Scan for the cell matching the given text and deliver its [x, y] coordinate at center. 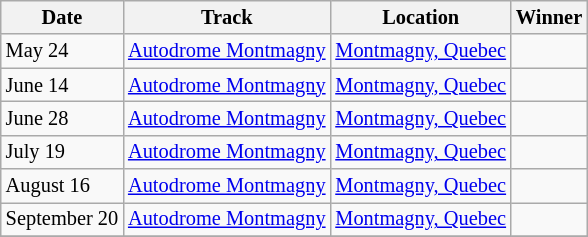
July 19 [62, 152]
Winner [549, 17]
June 28 [62, 118]
Location [420, 17]
August 16 [62, 186]
June 14 [62, 85]
May 24 [62, 51]
September 20 [62, 219]
Date [62, 17]
Track [226, 17]
